Determine the (X, Y) coordinate at the center of the cell enclosing the given text.  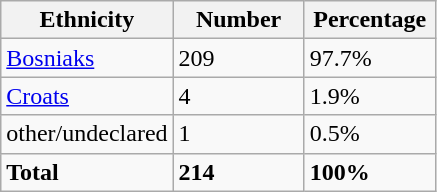
Ethnicity (87, 20)
Total (87, 172)
Number (238, 20)
214 (238, 172)
Bosniaks (87, 58)
209 (238, 58)
1 (238, 134)
97.7% (370, 58)
Percentage (370, 20)
100% (370, 172)
1.9% (370, 96)
4 (238, 96)
Croats (87, 96)
0.5% (370, 134)
other/undeclared (87, 134)
